Detect which cell encompasses the target text, then output its [X, Y] center coordinate. 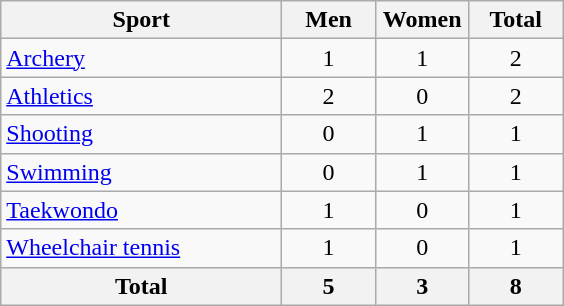
Swimming [142, 172]
Wheelchair tennis [142, 248]
3 [422, 286]
Men [329, 20]
5 [329, 286]
Athletics [142, 96]
8 [516, 286]
Archery [142, 58]
Taekwondo [142, 210]
Sport [142, 20]
Shooting [142, 134]
Women [422, 20]
